Output the (x, y) coordinate of the center of the cell containing the given text.  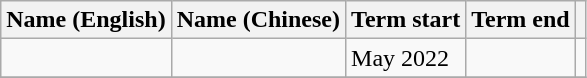
Name (Chinese) (258, 20)
Term start (406, 20)
May 2022 (406, 58)
Name (English) (86, 20)
Term end (521, 20)
